Detect which cell encompasses the target text, then output its [x, y] center coordinate. 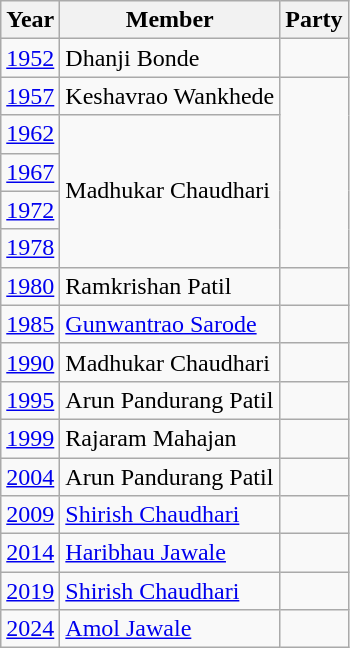
Rajaram Mahajan [170, 438]
Gunwantrao Sarode [170, 324]
1999 [30, 438]
Dhanji Bonde [170, 58]
1980 [30, 286]
1985 [30, 324]
1967 [30, 172]
1990 [30, 362]
Party [314, 20]
2014 [30, 553]
1972 [30, 210]
Year [30, 20]
1995 [30, 400]
1978 [30, 248]
2019 [30, 591]
1952 [30, 58]
1957 [30, 96]
Haribhau Jawale [170, 553]
2024 [30, 629]
Ramkrishan Patil [170, 286]
2004 [30, 477]
Member [170, 20]
Amol Jawale [170, 629]
1962 [30, 134]
Keshavrao Wankhede [170, 96]
2009 [30, 515]
